Locate the cell with the specified text and output its [X, Y] center coordinate. 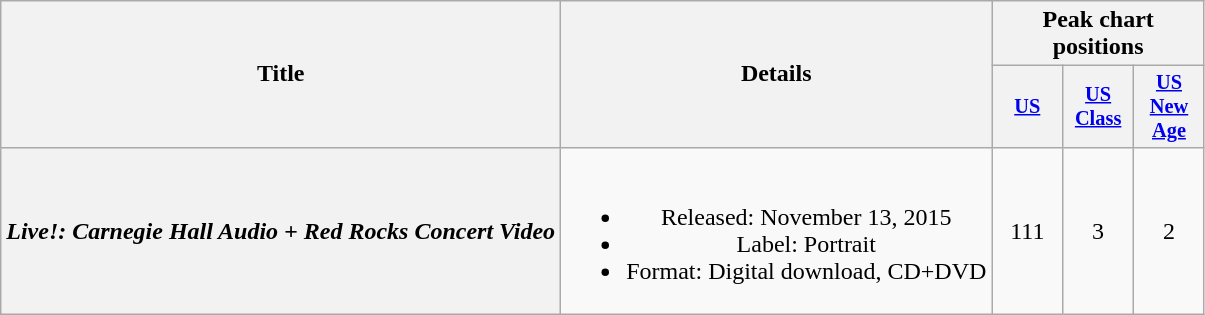
Released: November 13, 2015Label: PortraitFormat: Digital download, CD+DVD [776, 230]
Details [776, 74]
2 [1170, 230]
Live!: Carnegie Hall Audio + Red Rocks Concert Video [281, 230]
3 [1098, 230]
US Class [1098, 107]
Peak chart positions [1098, 34]
Title [281, 74]
US [1028, 107]
111 [1028, 230]
US New Age [1170, 107]
